From the cell containing the given text, extract its center point as [X, Y] coordinate. 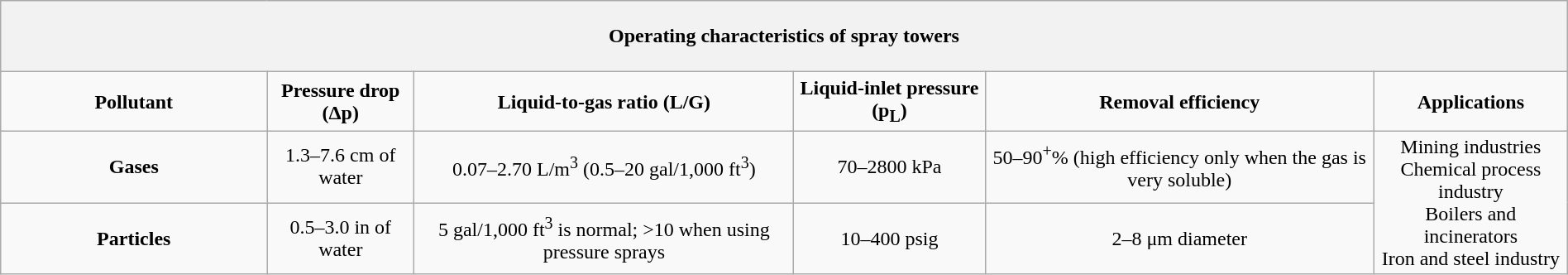
0.07–2.70 L/m3 (0.5–20 gal/1,000 ft3) [604, 167]
50–90+% (high efficiency only when the gas is very soluble) [1179, 167]
Mining industriesChemical process industryBoilers and incineratorsIron and steel industry [1470, 202]
Removal efficiency [1179, 101]
0.5–3.0 in of water [341, 239]
5 gal/1,000 ft3 is normal; >10 when using pressure sprays [604, 239]
1.3–7.6 cm of water [341, 167]
10–400 psig [890, 239]
Pollutant [134, 101]
2–8 μm diameter [1179, 239]
Gases [134, 167]
Liquid-inlet pressure (pL) [890, 101]
70–2800 kPa [890, 167]
Particles [134, 239]
Liquid-to-gas ratio (L/G) [604, 101]
Pressure drop (Δp) [341, 101]
Operating characteristics of spray towers [784, 36]
Applications [1470, 101]
